Determine the [X, Y] coordinate at the center of the cell enclosing the given text.  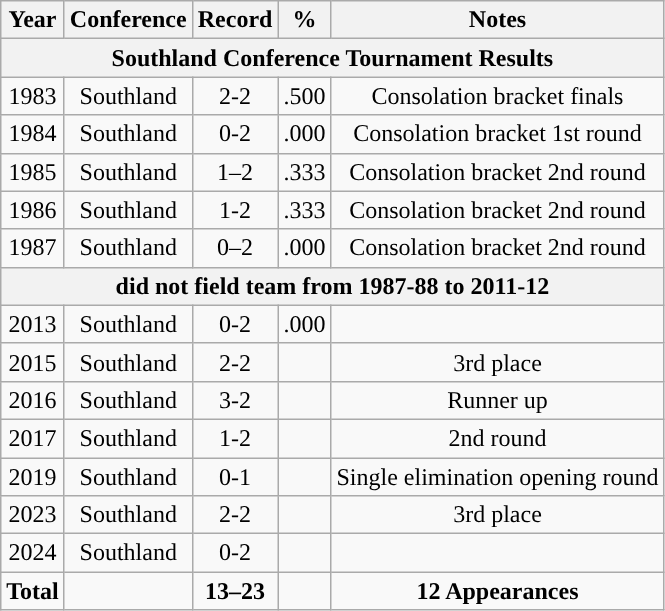
1987 [33, 248]
13–23 [235, 591]
Single elimination opening round [498, 477]
% [304, 20]
1983 [33, 96]
Notes [498, 20]
Southland Conference Tournament Results [332, 58]
2nd round [498, 438]
Record [235, 20]
12 Appearances [498, 591]
1984 [33, 134]
1–2 [235, 172]
0–2 [235, 248]
2016 [33, 400]
1986 [33, 210]
2024 [33, 553]
3-2 [235, 400]
Conference [128, 20]
2015 [33, 362]
Total [33, 591]
0-1 [235, 477]
did not field team from 1987-88 to 2011-12 [332, 286]
Consolation bracket 1st round [498, 134]
1985 [33, 172]
Runner up [498, 400]
Year [33, 20]
2023 [33, 515]
2017 [33, 438]
2013 [33, 324]
.500 [304, 96]
Consolation bracket finals [498, 96]
2019 [33, 477]
